Provide the (x, y) coordinate of the cell's center where the given text is located.  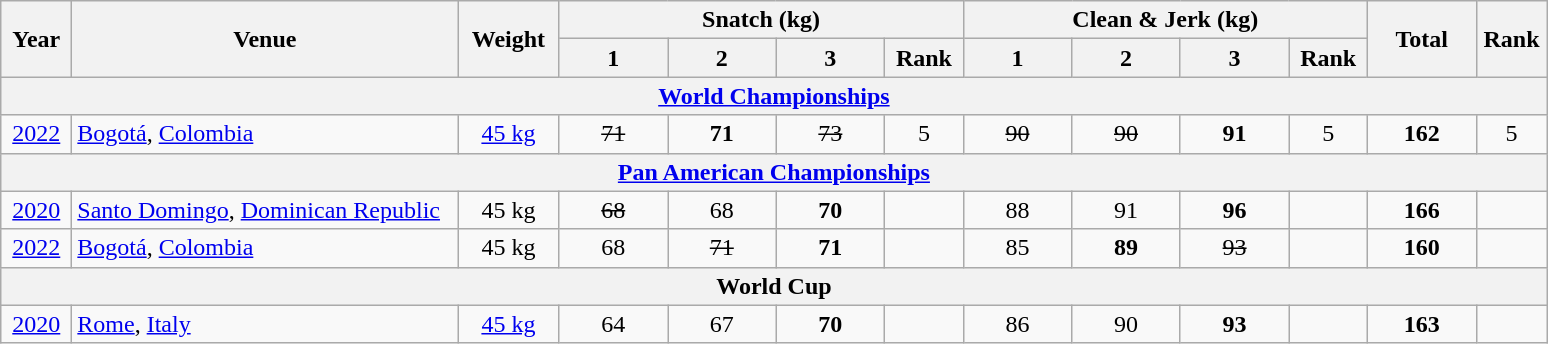
Year (36, 39)
Snatch (kg) (761, 20)
160 (1422, 248)
162 (1422, 134)
166 (1422, 210)
89 (1126, 248)
Venue (265, 39)
67 (722, 324)
World Championships (774, 96)
86 (1018, 324)
Santo Domingo, Dominican Republic (265, 210)
Clean & Jerk (kg) (1165, 20)
85 (1018, 248)
88 (1018, 210)
World Cup (774, 286)
Pan American Championships (774, 172)
64 (614, 324)
Rome, Italy (265, 324)
73 (830, 134)
163 (1422, 324)
96 (1234, 210)
Total (1422, 39)
Weight (508, 39)
